Locate the cell with the specified text and output its (X, Y) center coordinate. 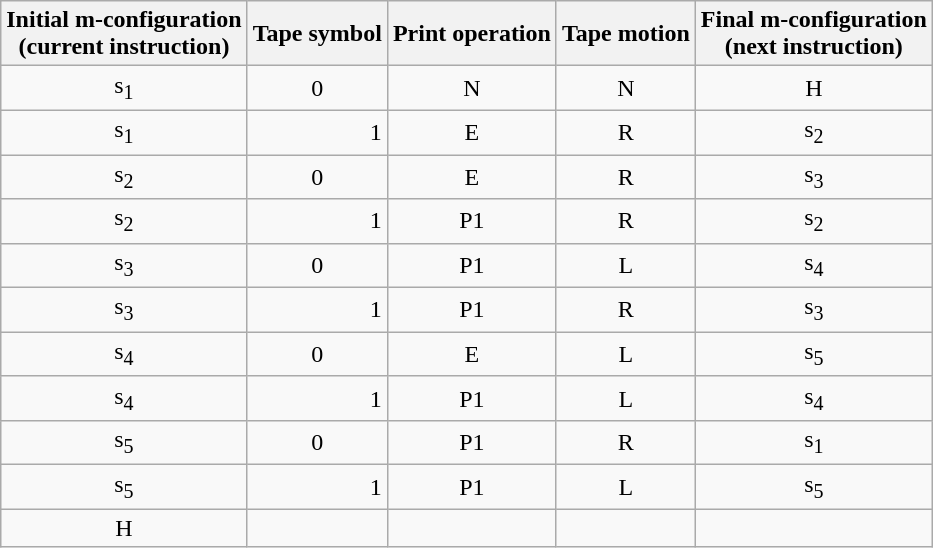
Initial m-configuration(current instruction) (124, 34)
Tape symbol (317, 34)
Final m-configuration(next instruction) (814, 34)
Tape motion (626, 34)
Print operation (472, 34)
